Locate the cell with the specified text and output its (x, y) center coordinate. 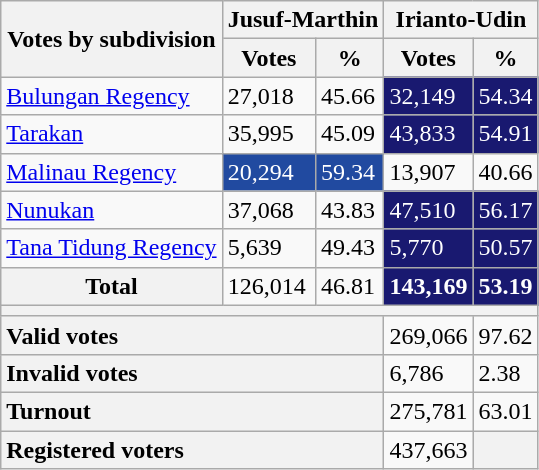
Invalid votes (192, 373)
40.66 (506, 172)
437,663 (428, 449)
32,149 (428, 96)
13,907 (428, 172)
54.91 (506, 134)
Bulungan Regency (112, 96)
Votes by subdivision (112, 39)
269,066 (428, 335)
Irianto-Udin (461, 20)
Tarakan (112, 134)
45.09 (350, 134)
43.83 (350, 210)
50.57 (506, 248)
35,995 (268, 134)
2.38 (506, 373)
Nunukan (112, 210)
Jusuf-Marthin (303, 20)
6,786 (428, 373)
37,068 (268, 210)
27,018 (268, 96)
Malinau Regency (112, 172)
54.34 (506, 96)
143,169 (428, 286)
45.66 (350, 96)
5,770 (428, 248)
43,833 (428, 134)
46.81 (350, 286)
Turnout (192, 411)
Tana Tidung Regency (112, 248)
59.34 (350, 172)
275,781 (428, 411)
Total (112, 286)
47,510 (428, 210)
20,294 (268, 172)
53.19 (506, 286)
63.01 (506, 411)
5,639 (268, 248)
56.17 (506, 210)
126,014 (268, 286)
49.43 (350, 248)
Valid votes (192, 335)
97.62 (506, 335)
Registered voters (192, 449)
